Identify which cell holds the provided text, then report its [X, Y] central coordinate. 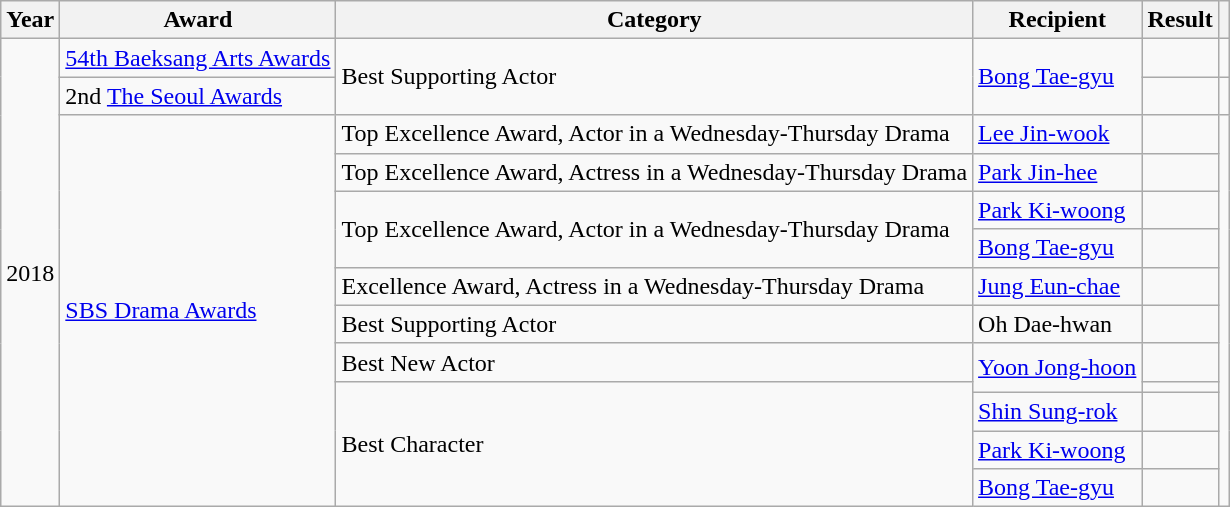
Lee Jin-wook [1058, 134]
Park Jin-hee [1058, 172]
Result [1180, 20]
Excellence Award, Actress in a Wednesday-Thursday Drama [654, 286]
Shin Sung-rok [1058, 411]
54th Baeksang Arts Awards [198, 58]
Top Excellence Award, Actress in a Wednesday-Thursday Drama [654, 172]
Year [30, 20]
Category [654, 20]
2018 [30, 273]
Best Character [654, 444]
Oh Dae-hwan [1058, 324]
Best New Actor [654, 362]
2nd The Seoul Awards [198, 96]
SBS Drama Awards [198, 311]
Jung Eun-chae [1058, 286]
Recipient [1058, 20]
Yoon Jong-hoon [1058, 368]
Award [198, 20]
